Determine the (x, y) coordinate at the center of the cell enclosing the given text.  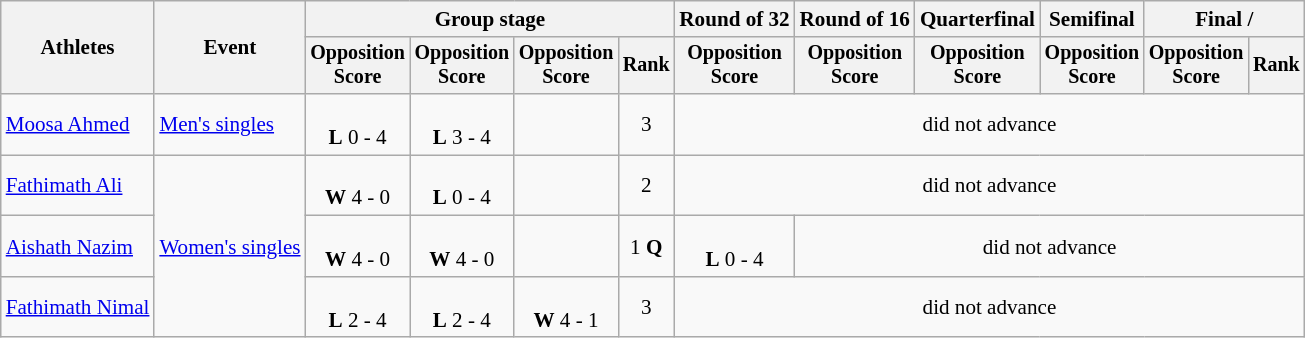
Moosa Ahmed (78, 124)
Athletes (78, 48)
Semifinal (1092, 18)
Quarterfinal (978, 18)
Aishath Nazim (78, 246)
Fathimath Nimal (78, 308)
Round of 16 (855, 18)
1 Q (646, 246)
Women's singles (230, 246)
Final / (1224, 18)
L 3 - 4 (462, 124)
Group stage (490, 18)
Men's singles (230, 124)
2 (646, 186)
Round of 32 (734, 18)
Event (230, 48)
Fathimath Ali (78, 186)
W 4 - 1 (566, 308)
